Return (X, Y) of the center of cell containing provided text 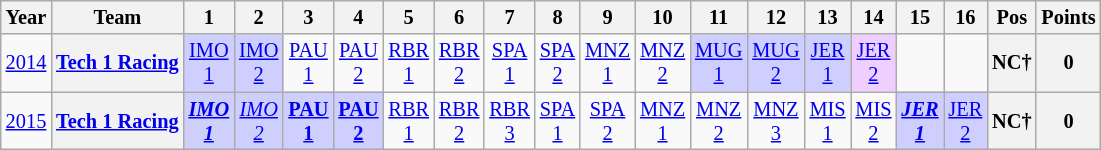
2015 (26, 121)
13 (828, 17)
8 (558, 17)
1 (209, 17)
MUG1 (718, 63)
6 (459, 17)
MUG2 (776, 63)
4 (358, 17)
MIS1 (828, 121)
12 (776, 17)
5 (408, 17)
9 (608, 17)
10 (662, 17)
15 (920, 17)
2 (258, 17)
MNZ3 (776, 121)
RBR3 (509, 121)
Pos (1012, 17)
Points (1068, 17)
11 (718, 17)
Team (117, 17)
MIS2 (873, 121)
3 (308, 17)
14 (873, 17)
Year (26, 17)
2014 (26, 63)
7 (509, 17)
16 (966, 17)
